Provide the [x, y] coordinate of the cell's center where the given text is located.  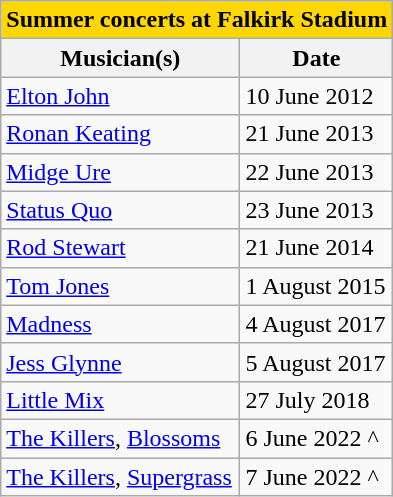
Tom Jones [120, 286]
21 June 2013 [316, 134]
Summer concerts at Falkirk Stadium [197, 20]
Madness [120, 324]
27 July 2018 [316, 400]
21 June 2014 [316, 248]
The Killers, Blossoms [120, 438]
5 August 2017 [316, 362]
23 June 2013 [316, 210]
10 June 2012 [316, 96]
Jess Glynne [120, 362]
22 June 2013 [316, 172]
Ronan Keating [120, 134]
4 August 2017 [316, 324]
The Killers, Supergrass [120, 477]
Elton John [120, 96]
Status Quo [120, 210]
Rod Stewart [120, 248]
Musician(s) [120, 58]
1 August 2015 [316, 286]
7 June 2022 ^ [316, 477]
Midge Ure [120, 172]
6 June 2022 ^ [316, 438]
Little Mix [120, 400]
Date [316, 58]
